Detect which cell encompasses the target text, then output its (x, y) center coordinate. 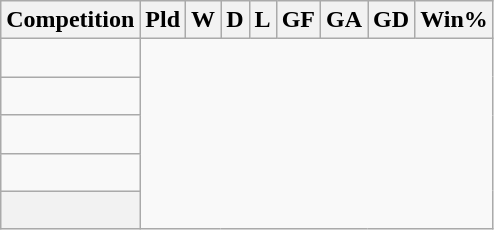
GD (392, 20)
Competition (70, 20)
W (204, 20)
GF (298, 20)
D (235, 20)
GA (344, 20)
Pld (163, 20)
L (262, 20)
Win% (454, 20)
